Provide the (X, Y) coordinate of the cell's center where the given text is located.  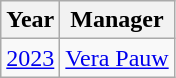
Vera Pauw (117, 58)
2023 (30, 58)
Year (30, 20)
Manager (117, 20)
